For the text-containing cell, return its midpoint in (x, y) coordinate format. 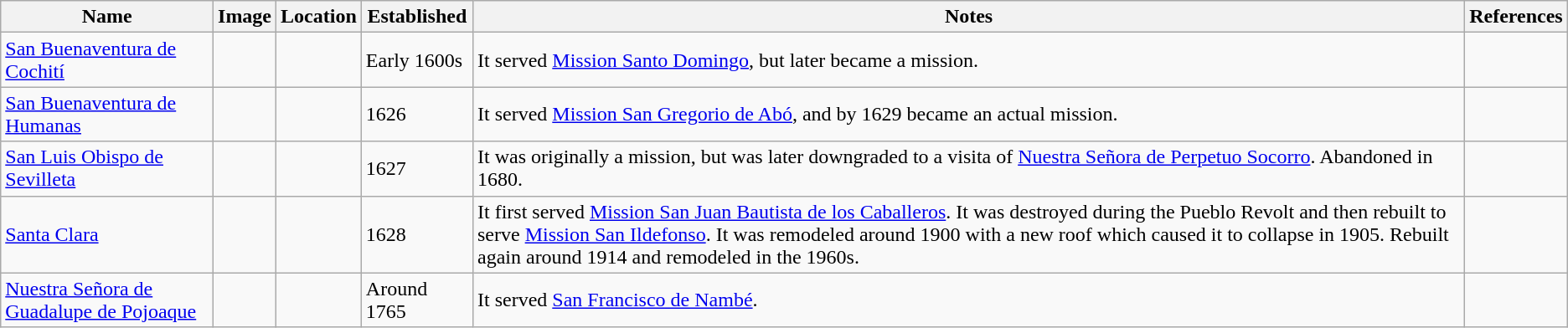
Image (245, 17)
References (1516, 17)
Name (107, 17)
It was originally a mission, but was later downgraded to a visita of Nuestra Señora de Perpetuo Socorro. Abandoned in 1680. (968, 169)
Around 1765 (417, 300)
San Buenaventura de Humanas (107, 114)
Established (417, 17)
Santa Clara (107, 234)
Early 1600s (417, 60)
It served San Francisco de Nambé. (968, 300)
Location (319, 17)
Notes (968, 17)
It served Mission San Gregorio de Abó, and by 1629 became an actual mission. (968, 114)
1628 (417, 234)
1627 (417, 169)
San Luis Obispo de Sevilleta (107, 169)
Nuestra Señora de Guadalupe de Pojoaque (107, 300)
It served Mission Santo Domingo, but later became a mission. (968, 60)
1626 (417, 114)
San Buenaventura de Cochití (107, 60)
